Detect which cell encompasses the target text, then output its (X, Y) center coordinate. 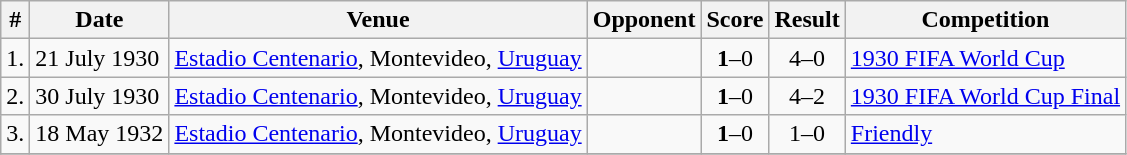
1930 FIFA World Cup (985, 58)
1. (16, 58)
2. (16, 96)
30 July 1930 (100, 96)
Competition (985, 20)
4–0 (807, 58)
Friendly (985, 134)
Date (100, 20)
4–2 (807, 96)
21 July 1930 (100, 58)
Venue (378, 20)
Result (807, 20)
3. (16, 134)
1930 FIFA World Cup Final (985, 96)
18 May 1932 (100, 134)
Score (735, 20)
Opponent (644, 20)
# (16, 20)
